Scan for the cell matching the given text and deliver its [X, Y] coordinate at center. 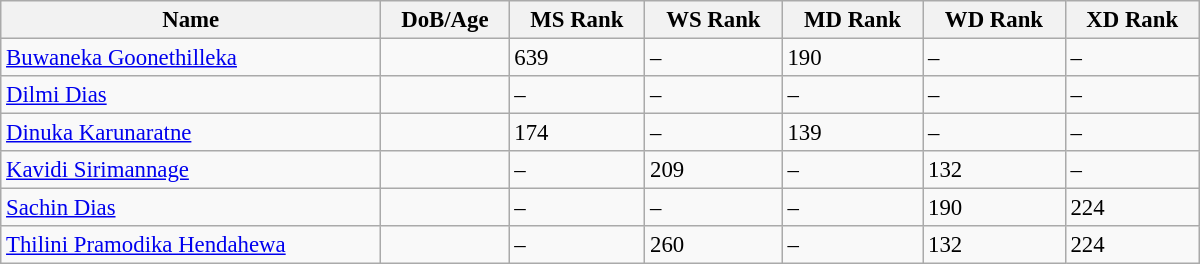
XD Rank [1132, 20]
Buwaneka Goonethilleka [191, 58]
MD Rank [852, 20]
Dilmi Dias [191, 95]
639 [577, 58]
Kavidi Sirimannage [191, 170]
Dinuka Karunaratne [191, 133]
Name [191, 20]
174 [577, 133]
209 [714, 170]
Sachin Dias [191, 208]
139 [852, 133]
DoB/Age [445, 20]
WD Rank [994, 20]
WS Rank [714, 20]
MS Rank [577, 20]
260 [714, 245]
Thilini Pramodika Hendahewa [191, 245]
